Determine the (x, y) coordinate at the center of the cell enclosing the given text.  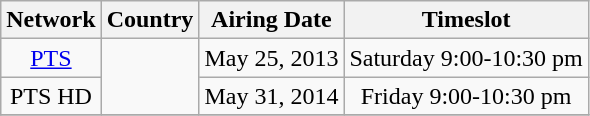
Country (150, 20)
Timeslot (466, 20)
PTS HD (51, 96)
Network (51, 20)
PTS (51, 58)
May 25, 2013 (272, 58)
May 31, 2014 (272, 96)
Airing Date (272, 20)
Saturday 9:00-10:30 pm (466, 58)
Friday 9:00-10:30 pm (466, 96)
